Return [x, y] of the center of cell containing provided text 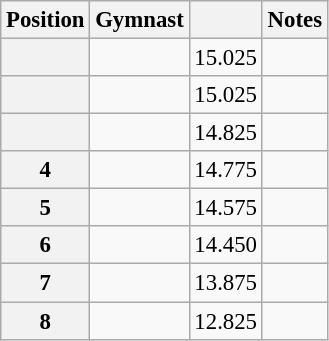
14.450 [226, 245]
8 [46, 321]
6 [46, 245]
14.575 [226, 208]
13.875 [226, 283]
12.825 [226, 321]
7 [46, 283]
14.825 [226, 133]
4 [46, 170]
5 [46, 208]
Gymnast [140, 20]
Notes [294, 20]
14.775 [226, 170]
Position [46, 20]
